Search for the cell housing the specified text and yield its [x, y] center coordinate. 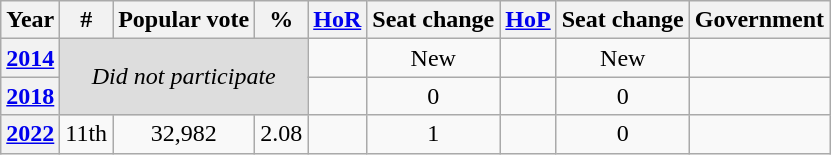
Government [759, 20]
32,982 [184, 134]
HoP [528, 20]
Did not participate [184, 77]
# [86, 20]
Year [30, 20]
11th [86, 134]
2.08 [282, 134]
% [282, 20]
1 [434, 134]
2018 [30, 96]
HoR [338, 20]
2022 [30, 134]
Popular vote [184, 20]
2014 [30, 58]
